Find where the given text appears and provide that cell's center as [x, y] coordinate. 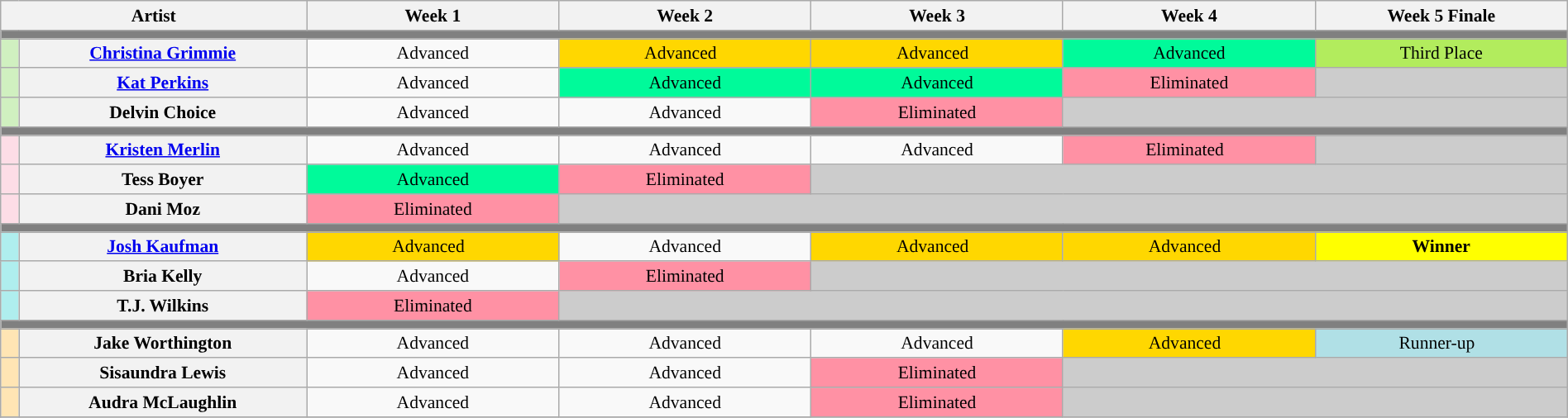
Josh Kaufman [162, 247]
Bria Kelly [162, 277]
Week 4 [1189, 16]
Week 2 [685, 16]
Winner [1441, 247]
Runner-up [1441, 344]
Week 1 [433, 16]
Kat Perkins [162, 83]
Jake Worthington [162, 344]
Artist [154, 16]
Week 3 [938, 16]
Christina Grimmie [162, 54]
Audra McLaughlin [162, 402]
Delvin Choice [162, 112]
Third Place [1441, 54]
Week 5 Finale [1441, 16]
Sisaundra Lewis [162, 373]
Kristen Merlin [162, 150]
Dani Moz [162, 209]
T.J. Wilkins [162, 306]
Tess Boyer [162, 180]
